Search for the cell housing the specified text and yield its (x, y) center coordinate. 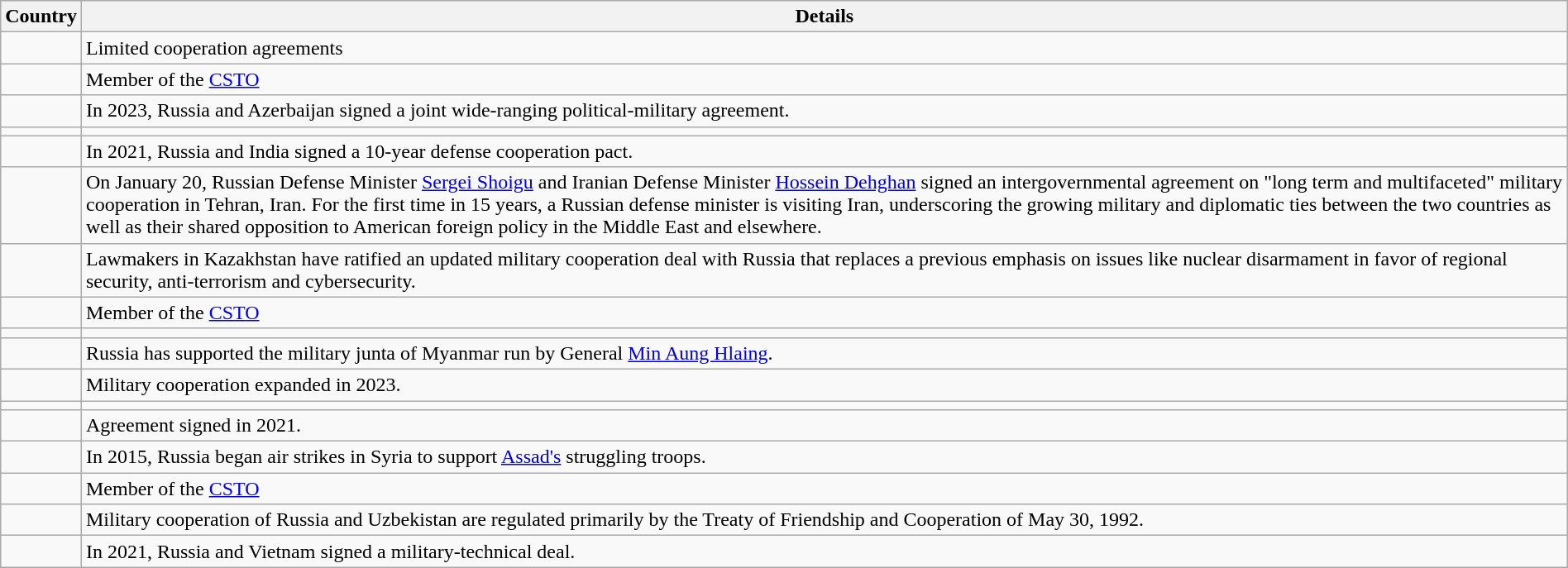
Military cooperation expanded in 2023. (824, 384)
Limited cooperation agreements (824, 48)
Agreement signed in 2021. (824, 426)
Military cooperation of Russia and Uzbekistan are regulated primarily by the Treaty of Friendship and Cooperation of May 30, 1992. (824, 520)
In 2015, Russia began air strikes in Syria to support Assad's struggling troops. (824, 457)
Russia has supported the military junta of Myanmar run by General Min Aung Hlaing. (824, 353)
Details (824, 17)
In 2021, Russia and India signed a 10-year defense cooperation pact. (824, 151)
In 2021, Russia and Vietnam signed a military-technical deal. (824, 551)
Country (41, 17)
In 2023, Russia and Azerbaijan signed a joint wide-ranging political-military agreement. (824, 111)
